From the cell containing the given text, extract its center point as (x, y) coordinate. 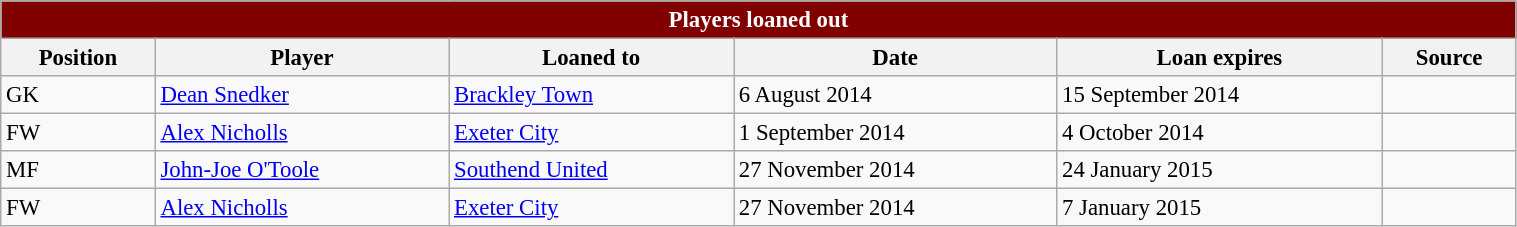
Source (1449, 58)
Player (302, 58)
Loaned to (592, 58)
1 September 2014 (896, 133)
Position (78, 58)
Dean Snedker (302, 95)
4 October 2014 (1220, 133)
John-Joe O'Toole (302, 170)
Players loaned out (758, 20)
15 September 2014 (1220, 95)
6 August 2014 (896, 95)
GK (78, 95)
7 January 2015 (1220, 208)
24 January 2015 (1220, 170)
Loan expires (1220, 58)
Southend United (592, 170)
MF (78, 170)
Brackley Town (592, 95)
Date (896, 58)
